Provide the [X, Y] coordinate of the cell's center where the given text is located.  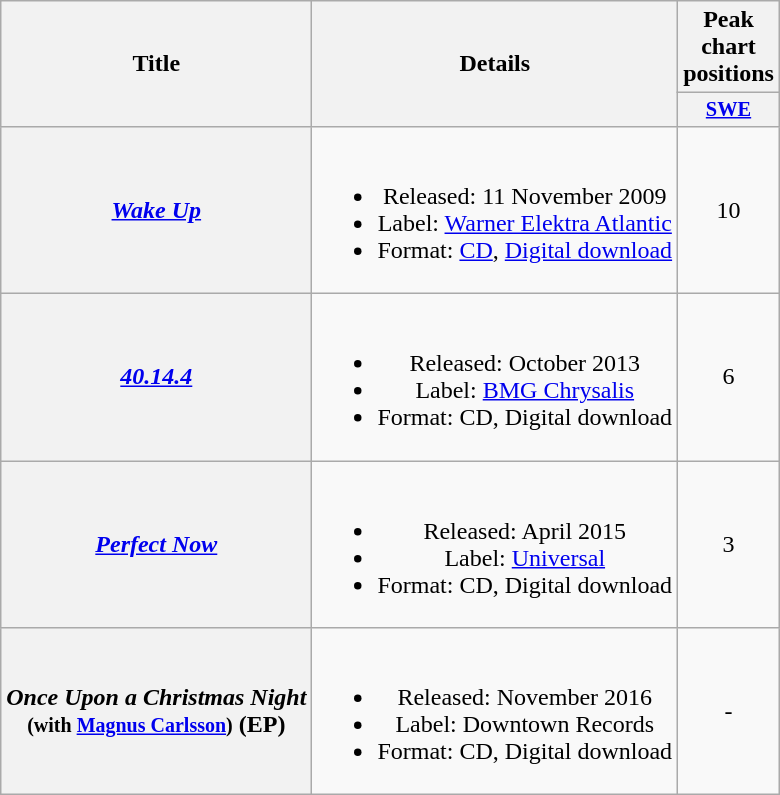
Wake Up [156, 210]
3 [729, 544]
Released: October 2013Label: BMG ChrysalisFormat: CD, Digital download [495, 378]
Peak chart positions [729, 47]
Details [495, 64]
10 [729, 210]
Once Upon a Christmas Night (with Magnus Carlsson) (EP) [156, 712]
40.14.4 [156, 378]
6 [729, 378]
Released: 11 November 2009Label: Warner Elektra AtlanticFormat: CD, Digital download [495, 210]
Title [156, 64]
- [729, 712]
Released: April 2015Label: UniversalFormat: CD, Digital download [495, 544]
Perfect Now [156, 544]
Released: November 2016Label: Downtown RecordsFormat: CD, Digital download [495, 712]
SWE [729, 110]
